From the cell containing the given text, extract its center point as [X, Y] coordinate. 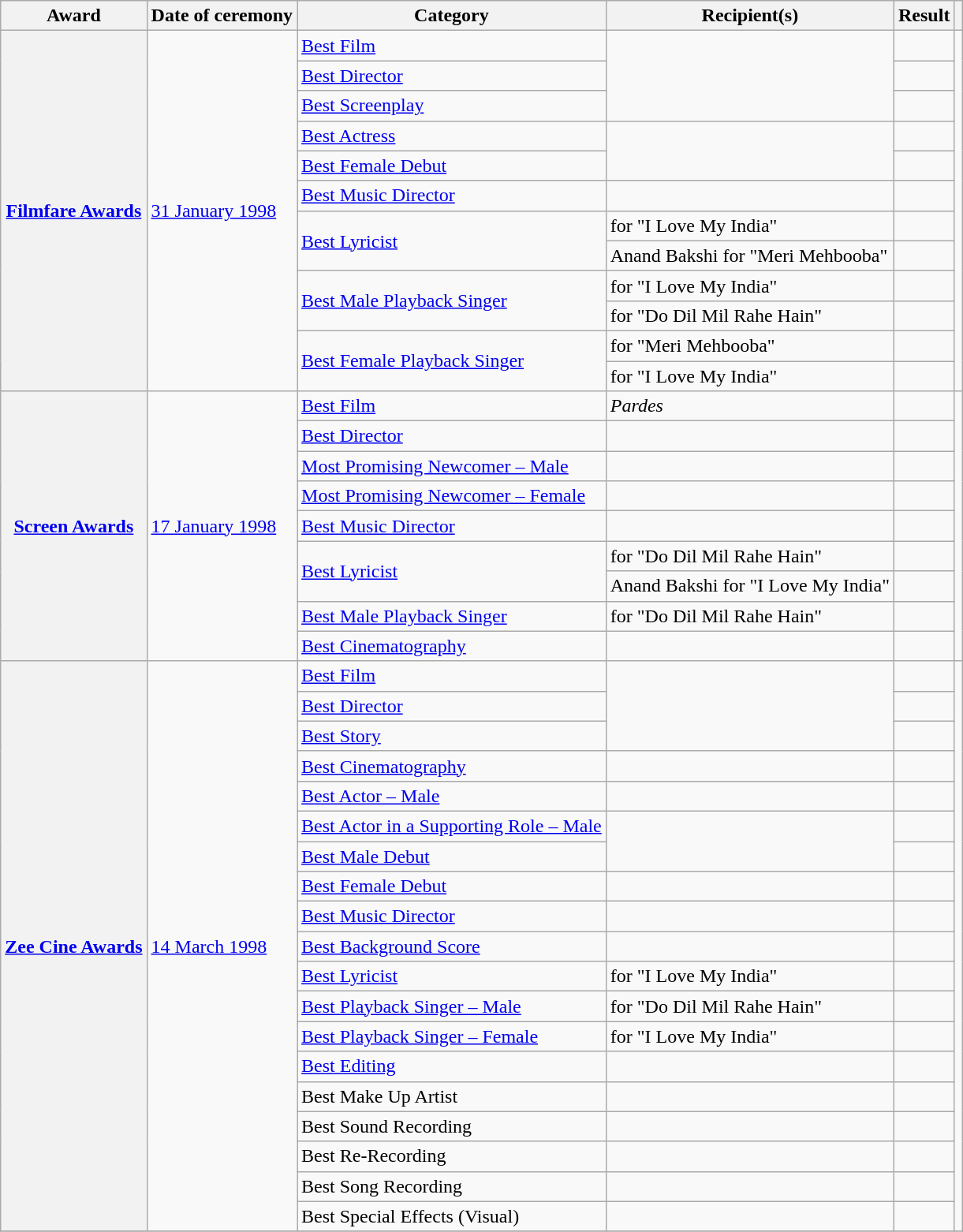
Best Sound Recording [452, 1126]
Best Make Up Artist [452, 1096]
Best Female Playback Singer [452, 360]
Best Story [452, 736]
Most Promising Newcomer – Male [452, 466]
Best Actor – Male [452, 796]
Best Background Score [452, 946]
Best Editing [452, 1066]
17 January 1998 [222, 527]
Pardes [749, 406]
Date of ceremony [222, 16]
Zee Cine Awards [74, 946]
Most Promising Newcomer – Female [452, 496]
Best Male Debut [452, 856]
Best Playback Singer – Female [452, 1036]
Anand Bakshi for "I Love My India" [749, 586]
Best Re-Recording [452, 1156]
14 March 1998 [222, 946]
Screen Awards [74, 527]
Recipient(s) [749, 16]
Best Actress [452, 136]
Category [452, 16]
Award [74, 16]
31 January 1998 [222, 211]
Filmfare Awards [74, 211]
Best Special Effects (Visual) [452, 1216]
Best Song Recording [452, 1186]
Anand Bakshi for "Meri Mehbooba" [749, 256]
Best Screenplay [452, 106]
Best Actor in a Supporting Role – Male [452, 826]
Result [924, 16]
for "Meri Mehbooba" [749, 345]
Best Playback Singer – Male [452, 1006]
